Return the [x, y] coordinate for the center point of the cell that contains the specified text.  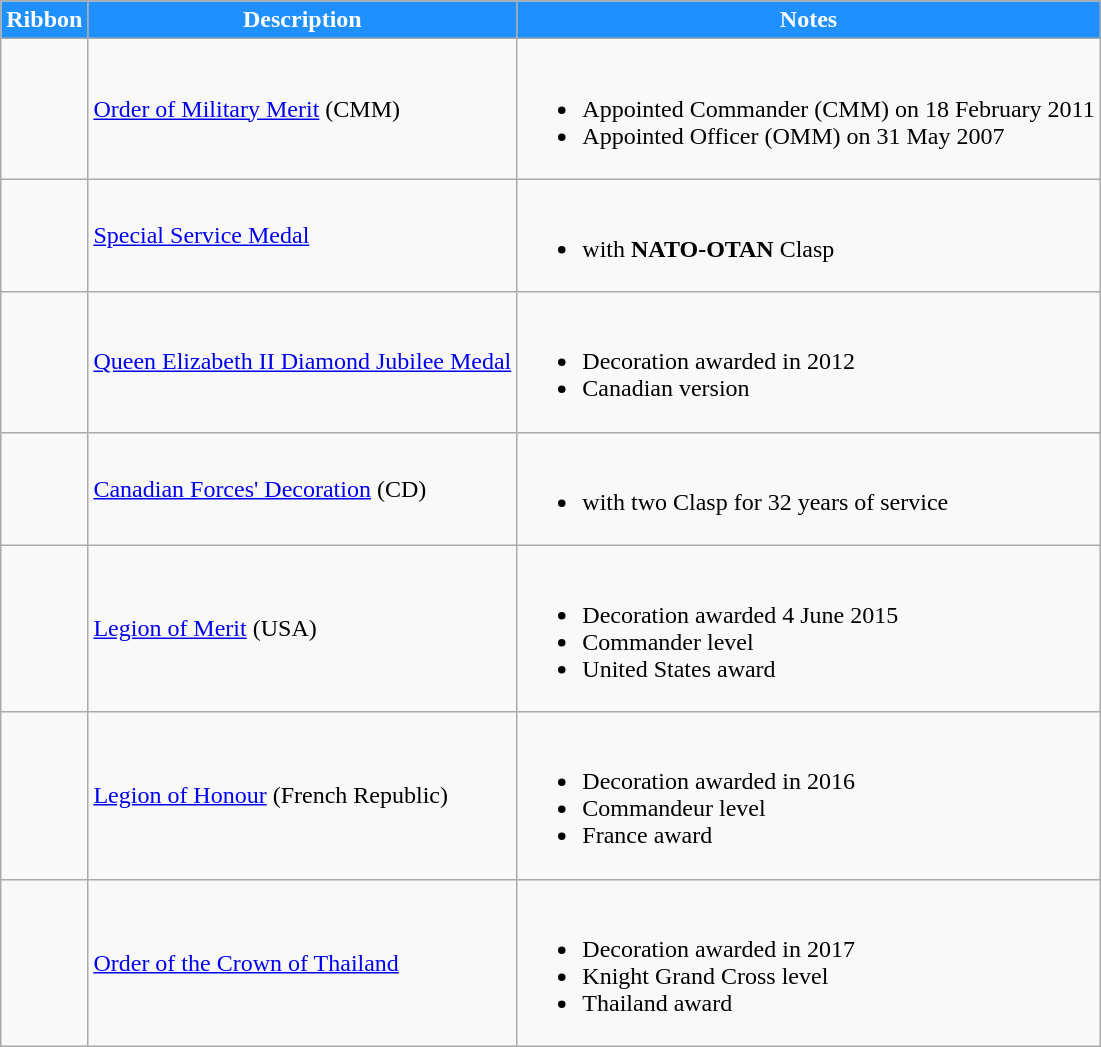
Special Service Medal [302, 236]
Decoration awarded 4 June 2015Commander level United States award [808, 628]
Ribbon [44, 20]
Legion of Merit (USA) [302, 628]
Notes [808, 20]
Decoration awarded in 2017Knight Grand Cross level Thailand award [808, 962]
Decoration awarded in 2012Canadian version [808, 362]
with NATO-OTAN Clasp [808, 236]
Order of the Crown of Thailand [302, 962]
with two Clasp for 32 years of service [808, 488]
Queen Elizabeth II Diamond Jubilee Medal [302, 362]
Description [302, 20]
Decoration awarded in 2016Commandeur level France award [808, 796]
Order of Military Merit (CMM) [302, 109]
Canadian Forces' Decoration (CD) [302, 488]
Appointed Commander (CMM) on 18 February 2011Appointed Officer (OMM) on 31 May 2007 [808, 109]
Legion of Honour (French Republic) [302, 796]
